Extract the [x, y] coordinate from the center of the cell holding the provided text.  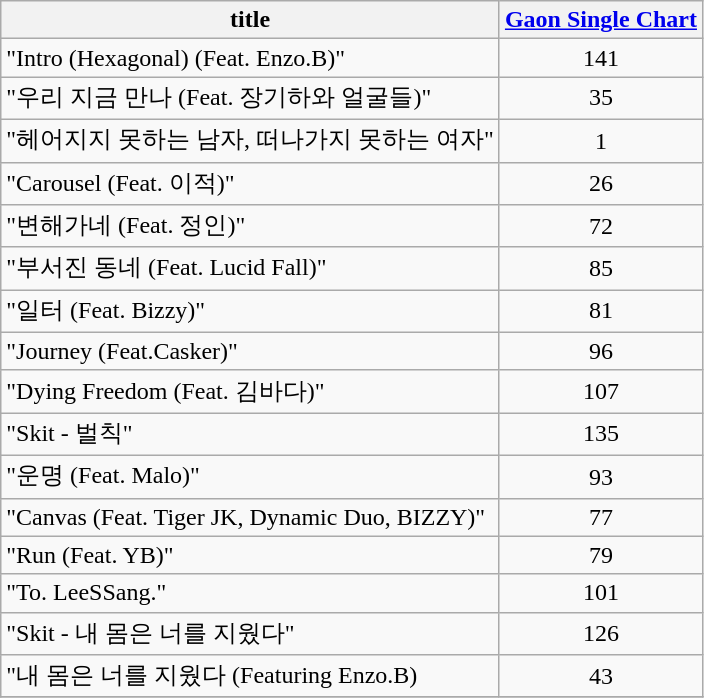
96 [600, 351]
26 [600, 184]
"변해가네 (Feat. 정인)" [250, 226]
79 [600, 555]
85 [600, 268]
93 [600, 476]
"일터 (Feat. Bizzy)" [250, 312]
72 [600, 226]
"내 몸은 너를 지웠다 (Featuring Enzo.B) [250, 676]
"Dying Freedom (Feat. 김바다)" [250, 392]
141 [600, 58]
Gaon Single Chart [600, 20]
43 [600, 676]
1 [600, 140]
"헤어지지 못하는 남자, 떠나가지 못하는 여자" [250, 140]
77 [600, 517]
"우리 지금 만나 (Feat. 장기하와 얼굴들)" [250, 98]
title [250, 20]
"Skit - 내 몸은 너를 지웠다" [250, 634]
"Skit - 벌칙" [250, 434]
"Journey (Feat.Casker)" [250, 351]
107 [600, 392]
135 [600, 434]
"Canvas (Feat. Tiger JK, Dynamic Duo, BIZZY)" [250, 517]
"To. LeeSSang." [250, 593]
"부서진 동네 (Feat. Lucid Fall)" [250, 268]
"Carousel (Feat. 이적)" [250, 184]
"운명 (Feat. Malo)" [250, 476]
"Run (Feat. YB)" [250, 555]
"Intro (Hexagonal) (Feat. Enzo.B)" [250, 58]
81 [600, 312]
126 [600, 634]
101 [600, 593]
35 [600, 98]
